Capture the cell that displays the provided text and extract its [X, Y] central coordinate. 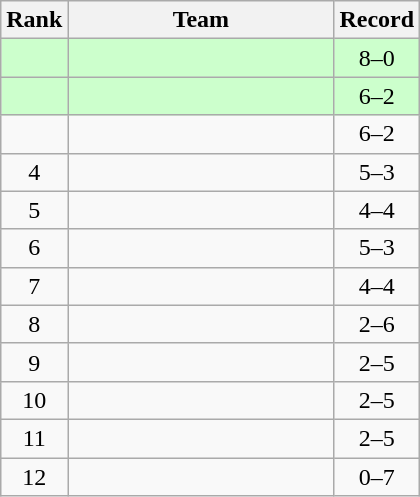
Rank [34, 20]
4 [34, 172]
8–0 [377, 58]
12 [34, 477]
9 [34, 362]
5 [34, 210]
2–6 [377, 324]
11 [34, 438]
7 [34, 286]
6 [34, 248]
Record [377, 20]
8 [34, 324]
Team [201, 20]
0–7 [377, 477]
10 [34, 400]
